Determine the (x, y) coordinate at the center of the cell enclosing the given text.  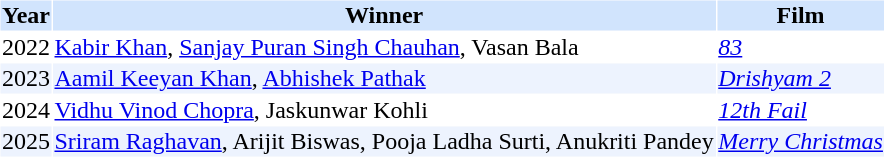
Kabir Khan, Sanjay Puran Singh Chauhan, Vasan Bala (384, 47)
2023 (26, 79)
2024 (26, 110)
Sriram Raghavan, Arijit Biswas, Pooja Ladha Surti, Anukriti Pandey (384, 141)
2025 (26, 141)
Year (26, 15)
Winner (384, 15)
Vidhu Vinod Chopra, Jaskunwar Kohli (384, 110)
Aamil Keeyan Khan, Abhishek Pathak (384, 79)
2022 (26, 47)
